Provide the (X, Y) coordinate of the cell's center where the given text is located.  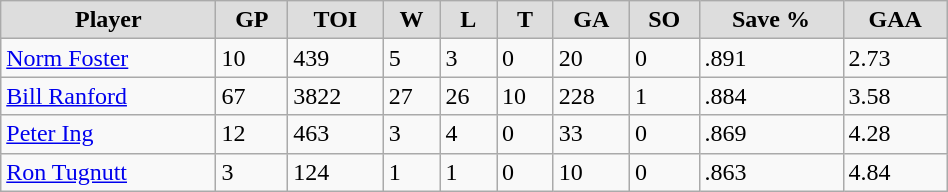
4 (468, 134)
L (468, 20)
.863 (771, 172)
20 (591, 58)
SO (664, 20)
5 (412, 58)
GAA (895, 20)
Player (108, 20)
GP (252, 20)
W (412, 20)
.869 (771, 134)
.884 (771, 96)
12 (252, 134)
Save % (771, 20)
4.84 (895, 172)
T (526, 20)
TOI (336, 20)
3822 (336, 96)
463 (336, 134)
Norm Foster (108, 58)
27 (412, 96)
124 (336, 172)
.891 (771, 58)
3.58 (895, 96)
4.28 (895, 134)
26 (468, 96)
439 (336, 58)
2.73 (895, 58)
Peter Ing (108, 134)
GA (591, 20)
33 (591, 134)
Ron Tugnutt (108, 172)
67 (252, 96)
228 (591, 96)
Bill Ranford (108, 96)
